Identify which cell holds the provided text, then report its (x, y) central coordinate. 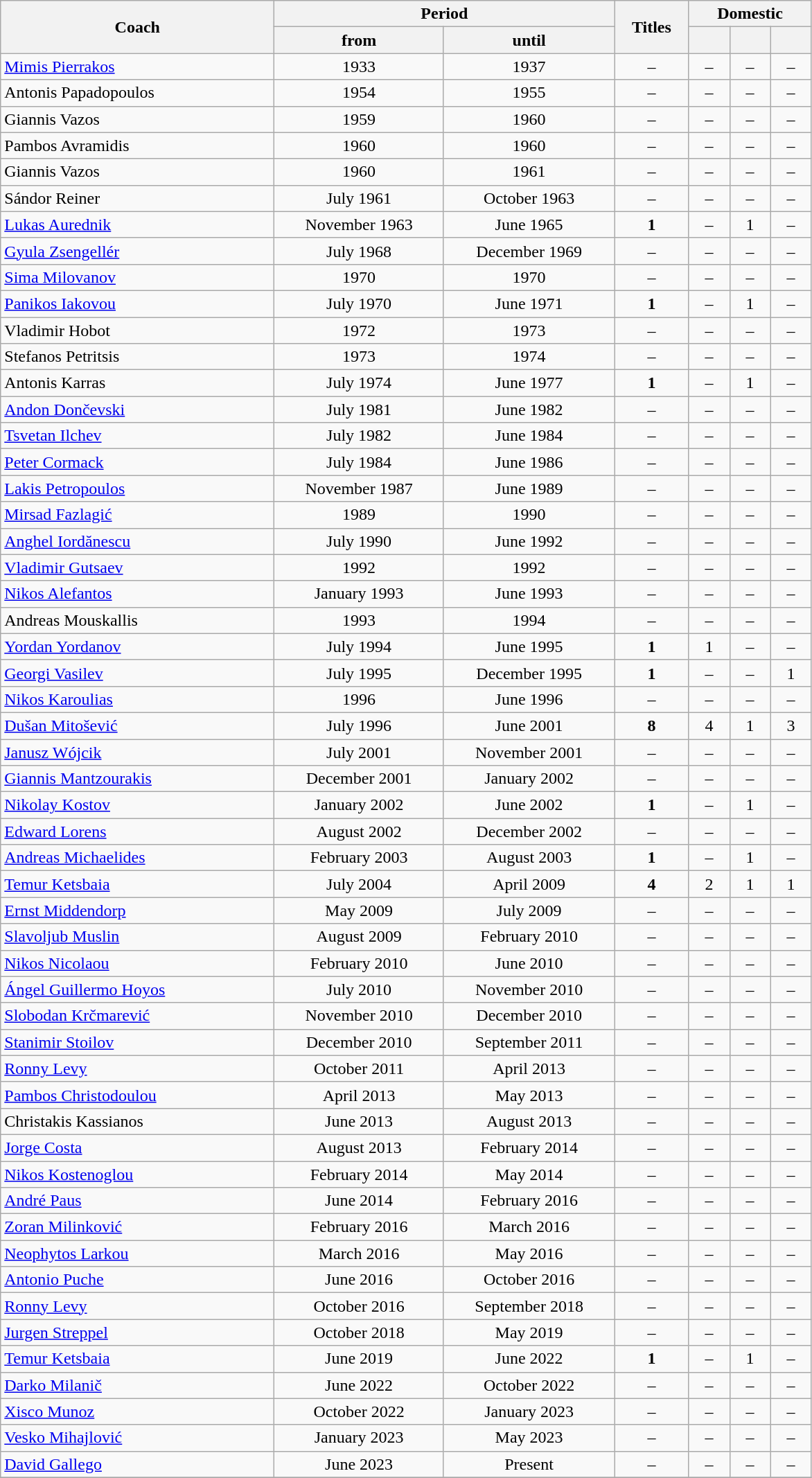
Stanimir Stoilov (137, 1042)
1974 (529, 357)
July 2010 (359, 989)
May 2014 (529, 1175)
December 1995 (529, 673)
Giannis Mantzourakis (137, 779)
1937 (529, 67)
Mirsad Fazlagić (137, 515)
Ernst Middendorp (137, 910)
Sima Milovanov (137, 277)
Antonis Karras (137, 383)
1933 (359, 67)
June 1996 (529, 699)
Slavoljub Muslin (137, 937)
November 1987 (359, 489)
May 2016 (529, 1253)
Vesko Mihajlović (137, 1438)
July 1970 (359, 303)
July 1961 (359, 198)
Ángel Guillermo Hoyos (137, 989)
1990 (529, 515)
June 2023 (359, 1464)
Nikos Alefantos (137, 594)
June 2002 (529, 805)
Christakis Kassianos (137, 1121)
June 2016 (359, 1280)
July 1990 (359, 541)
September 2018 (529, 1306)
Georgi Vasilev (137, 673)
May 2009 (359, 910)
Xisco Munoz (137, 1411)
Yordan Yordanov (137, 646)
1972 (359, 331)
Tsvetan Ilchev (137, 436)
June 1992 (529, 541)
October 2018 (359, 1332)
June 2013 (359, 1121)
December 2001 (359, 779)
July 2004 (359, 884)
Sándor Reiner (137, 198)
August 2003 (529, 858)
July 1984 (359, 462)
Andreas Mouskallis (137, 620)
June 1995 (529, 646)
1959 (359, 119)
Mimis Pierrakos (137, 67)
June 1982 (529, 410)
June 1971 (529, 303)
June 1965 (529, 225)
October 2011 (359, 1068)
Jorge Costa (137, 1147)
February 2003 (359, 858)
1961 (529, 172)
3 (791, 725)
Antonio Puche (137, 1280)
2 (709, 884)
July 1974 (359, 383)
Edward Lorens (137, 832)
July 1968 (359, 251)
Antonis Papadopoulos (137, 93)
Andon Dončevski (137, 410)
Zoran Milinković (137, 1227)
June 2010 (529, 963)
Present (529, 1464)
Vladimir Gutsaev (137, 568)
July 1981 (359, 410)
July 1994 (359, 646)
July 1982 (359, 436)
until (529, 40)
December 2002 (529, 832)
Jurgen Streppel (137, 1332)
July 2009 (529, 910)
1955 (529, 93)
1996 (359, 699)
Darko Milanič (137, 1385)
8 (651, 725)
Period (445, 14)
David Gallego (137, 1464)
December 1969 (529, 251)
1994 (529, 620)
Nikos Karoulias (137, 699)
Nikos Nicolaou (137, 963)
November 1963 (359, 225)
June 1989 (529, 489)
August 2002 (359, 832)
June 2001 (529, 725)
Nikolay Kostov (137, 805)
Stefanos Petritsis (137, 357)
May 2023 (529, 1438)
Peter Cormack (137, 462)
August 2009 (359, 937)
January 1993 (359, 594)
April 2009 (529, 884)
Vladimir Hobot (137, 331)
June 1977 (529, 383)
Janusz Wójcik (137, 752)
Anghel Iordănescu (137, 541)
Pambos Christodoulou (137, 1095)
Gyula Zsengellér (137, 251)
June 2019 (359, 1359)
Lukas Aurednik (137, 225)
November 2001 (529, 752)
June 1984 (529, 436)
July 1996 (359, 725)
1993 (359, 620)
André Paus (137, 1201)
Domestic (750, 14)
September 2011 (529, 1042)
July 1995 (359, 673)
Andreas Michaelides (137, 858)
1989 (359, 515)
Panikos Iakovou (137, 303)
Nikos Kostenoglou (137, 1175)
Titles (651, 27)
July 2001 (359, 752)
October 1963 (529, 198)
Pambos Avramidis (137, 146)
June 1986 (529, 462)
June 2014 (359, 1201)
May 2013 (529, 1095)
1954 (359, 93)
May 2019 (529, 1332)
Lakis Petropoulos (137, 489)
Coach (137, 27)
from (359, 40)
Neophytos Larkou (137, 1253)
June 1993 (529, 594)
Dušan Mitošević (137, 725)
Slobodan Krčmarević (137, 1016)
